Identify which cell holds the provided text, then report its [X, Y] central coordinate. 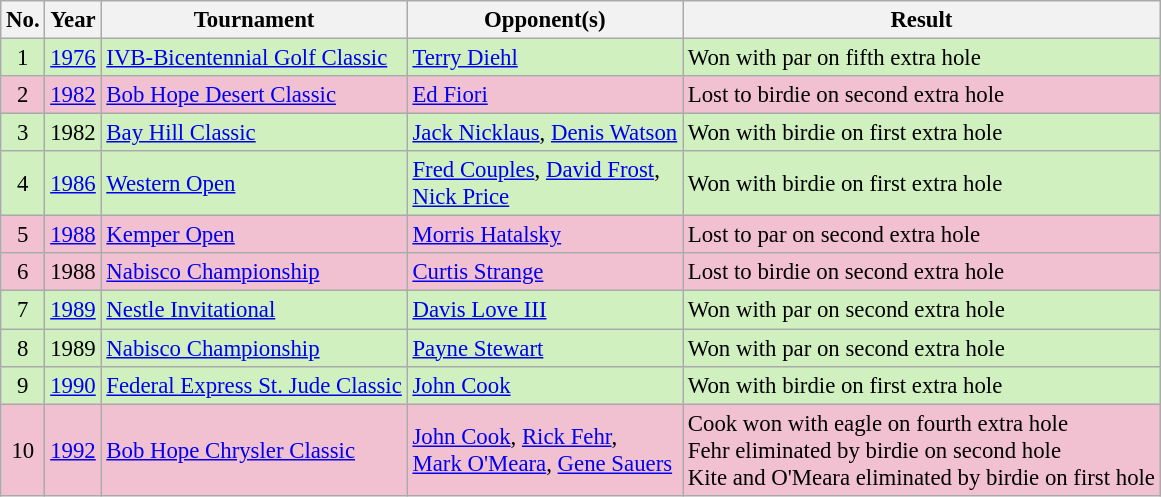
2 [23, 95]
Bob Hope Chrysler Classic [254, 450]
Morris Hatalsky [544, 235]
Kemper Open [254, 235]
7 [23, 310]
Terry Diehl [544, 58]
Jack Nicklaus, Denis Watson [544, 133]
3 [23, 133]
1 [23, 58]
Lost to par on second extra hole [921, 235]
Davis Love III [544, 310]
No. [23, 20]
Payne Stewart [544, 348]
6 [23, 273]
10 [23, 450]
1990 [73, 385]
4 [23, 184]
Fred Couples, David Frost, Nick Price [544, 184]
Federal Express St. Jude Classic [254, 385]
Bay Hill Classic [254, 133]
5 [23, 235]
Bob Hope Desert Classic [254, 95]
John Cook [544, 385]
1992 [73, 450]
8 [23, 348]
Year [73, 20]
9 [23, 385]
Opponent(s) [544, 20]
1976 [73, 58]
John Cook, Rick Fehr, Mark O'Meara, Gene Sauers [544, 450]
Nestle Invitational [254, 310]
Cook won with eagle on fourth extra holeFehr eliminated by birdie on second holeKite and O'Meara eliminated by birdie on first hole [921, 450]
Ed Fiori [544, 95]
Won with par on fifth extra hole [921, 58]
Curtis Strange [544, 273]
Western Open [254, 184]
1986 [73, 184]
Tournament [254, 20]
IVB-Bicentennial Golf Classic [254, 58]
Result [921, 20]
